For the text-containing cell, return its midpoint in [X, Y] coordinate format. 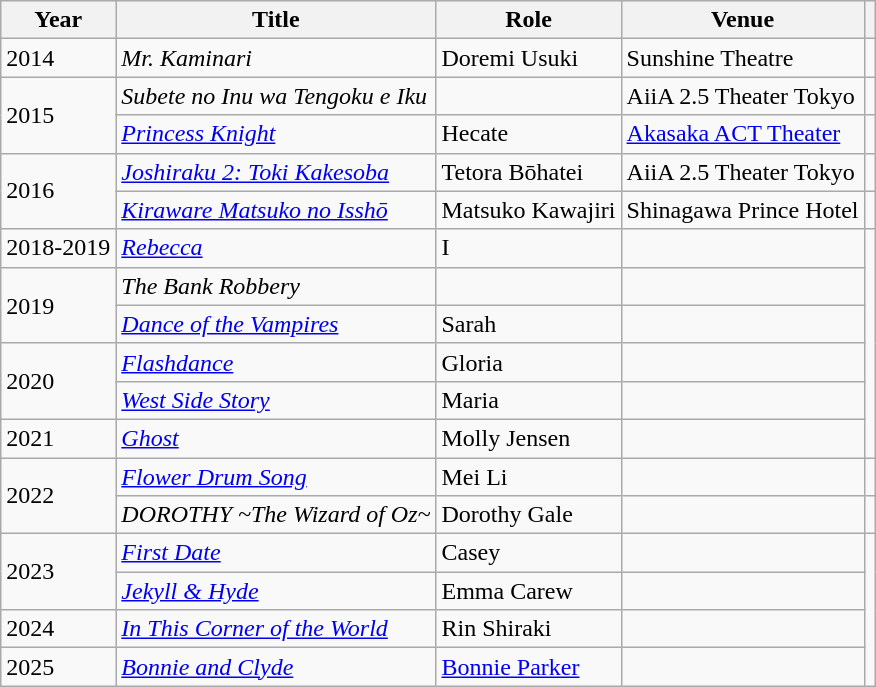
Doremi Usuki [528, 58]
Flashdance [276, 362]
Dance of the Vampires [276, 324]
West Side Story [276, 400]
2016 [58, 191]
Bonnie and Clyde [276, 667]
2020 [58, 381]
Princess Knight [276, 134]
Kiraware Matsuko no Isshō [276, 210]
2019 [58, 305]
Joshiraku 2: Toki Kakesoba [276, 172]
Shinagawa Prince Hotel [742, 210]
Flower Drum Song [276, 477]
2025 [58, 667]
2015 [58, 115]
2014 [58, 58]
Role [528, 20]
Sunshine Theatre [742, 58]
Matsuko Kawajiri [528, 210]
First Date [276, 553]
2023 [58, 572]
Tetora Bōhatei [528, 172]
Molly Jensen [528, 438]
I [528, 248]
Year [58, 20]
Gloria [528, 362]
2022 [58, 496]
Dorothy Gale [528, 515]
Jekyll & Hyde [276, 591]
Akasaka ACT Theater [742, 134]
Subete no Inu wa Tengoku e Iku [276, 96]
Mei Li [528, 477]
DOROTHY ~The Wizard of Oz~ [276, 515]
Rebecca [276, 248]
Ghost [276, 438]
Hecate [528, 134]
Emma Carew [528, 591]
Venue [742, 20]
Casey [528, 553]
Bonnie Parker [528, 667]
In This Corner of the World [276, 629]
2021 [58, 438]
Sarah [528, 324]
Title [276, 20]
2024 [58, 629]
Rin Shiraki [528, 629]
Mr. Kaminari [276, 58]
2018-2019 [58, 248]
The Bank Robbery [276, 286]
Maria [528, 400]
